Search for the cell housing the specified text and yield its [X, Y] center coordinate. 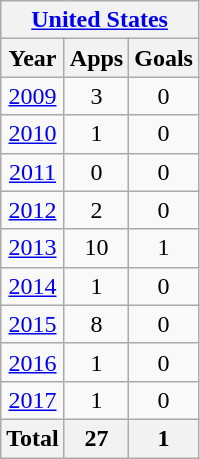
8 [96, 324]
Goals [164, 58]
United States [100, 20]
27 [96, 438]
2015 [33, 324]
2009 [33, 96]
Apps [96, 58]
2014 [33, 286]
2010 [33, 134]
2013 [33, 248]
2012 [33, 210]
2 [96, 210]
2017 [33, 400]
Total [33, 438]
Year [33, 58]
2016 [33, 362]
2011 [33, 172]
3 [96, 96]
10 [96, 248]
